Find where the given text appears and provide that cell's center as [X, Y] coordinate. 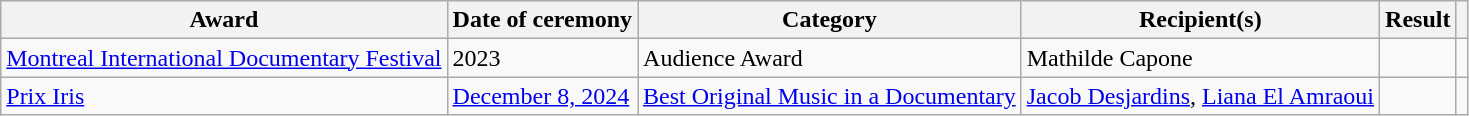
Prix Iris [224, 96]
Award [224, 20]
Result [1418, 20]
Mathilde Capone [1200, 58]
Recipient(s) [1200, 20]
December 8, 2024 [542, 96]
Best Original Music in a Documentary [830, 96]
Jacob Desjardins, Liana El Amraoui [1200, 96]
Montreal International Documentary Festival [224, 58]
Category [830, 20]
Date of ceremony [542, 20]
Audience Award [830, 58]
2023 [542, 58]
